Locate the cell with the specified text and output its [x, y] center coordinate. 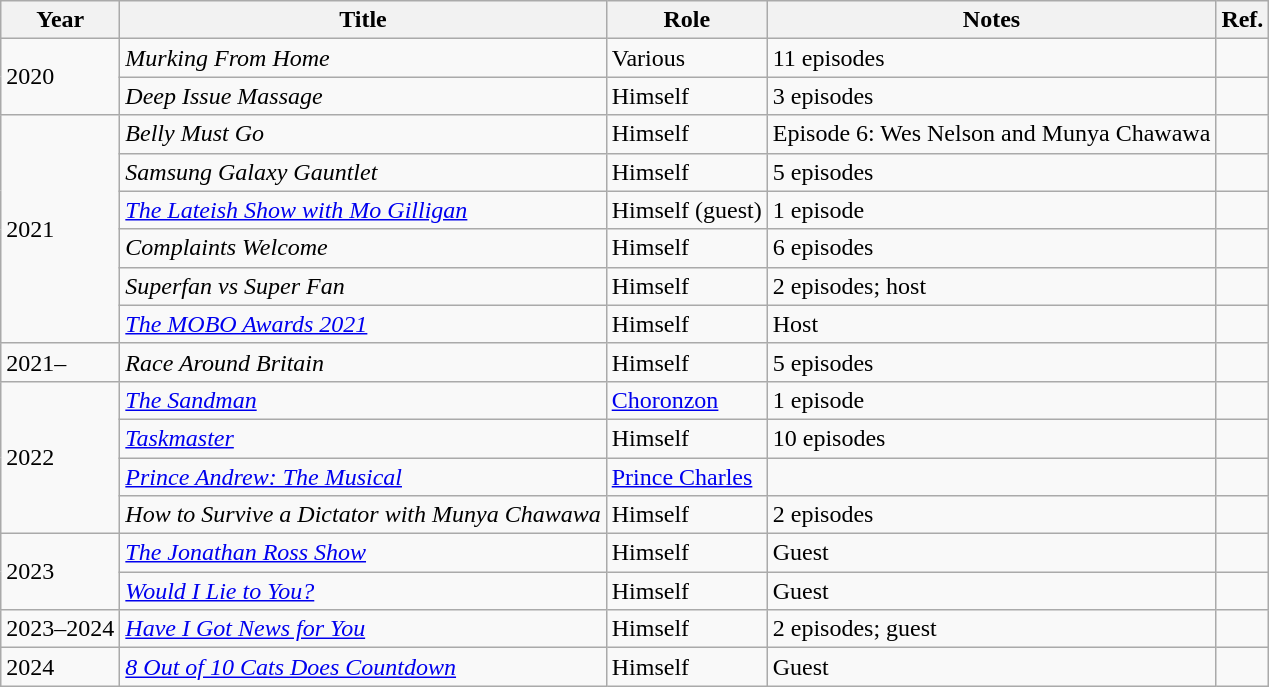
How to Survive a Dictator with Munya Chawawa [363, 515]
2023 [60, 572]
Episode 6: Wes Nelson and Munya Chawawa [992, 134]
Role [686, 20]
6 episodes [992, 248]
Prince Charles [686, 477]
Notes [992, 20]
3 episodes [992, 96]
The MOBO Awards 2021 [363, 324]
The Lateish Show with Mo Gilligan [363, 210]
Ref. [1242, 20]
Year [60, 20]
2021 [60, 229]
2 episodes; guest [992, 629]
2020 [60, 77]
2024 [60, 667]
Prince Andrew: The Musical [363, 477]
Superfan vs Super Fan [363, 286]
Have I Got News for You [363, 629]
The Jonathan Ross Show [363, 553]
Complaints Welcome [363, 248]
11 episodes [992, 58]
Himself (guest) [686, 210]
Would I Lie to You? [363, 591]
Title [363, 20]
Various [686, 58]
8 Out of 10 Cats Does Countdown [363, 667]
Race Around Britain [363, 362]
2023–2024 [60, 629]
Murking From Home [363, 58]
Belly Must Go [363, 134]
The Sandman [363, 400]
Host [992, 324]
2021– [60, 362]
10 episodes [992, 438]
Taskmaster [363, 438]
Choronzon [686, 400]
2022 [60, 457]
2 episodes; host [992, 286]
Deep Issue Massage [363, 96]
2 episodes [992, 515]
Samsung Galaxy Gauntlet [363, 172]
